Return the [x, y] coordinate for the center point of the cell that contains the specified text.  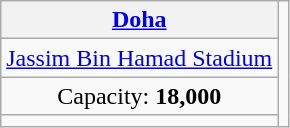
Jassim Bin Hamad Stadium [140, 58]
Doha [140, 20]
Capacity: 18,000 [140, 96]
